Detect which cell encompasses the target text, then output its [x, y] center coordinate. 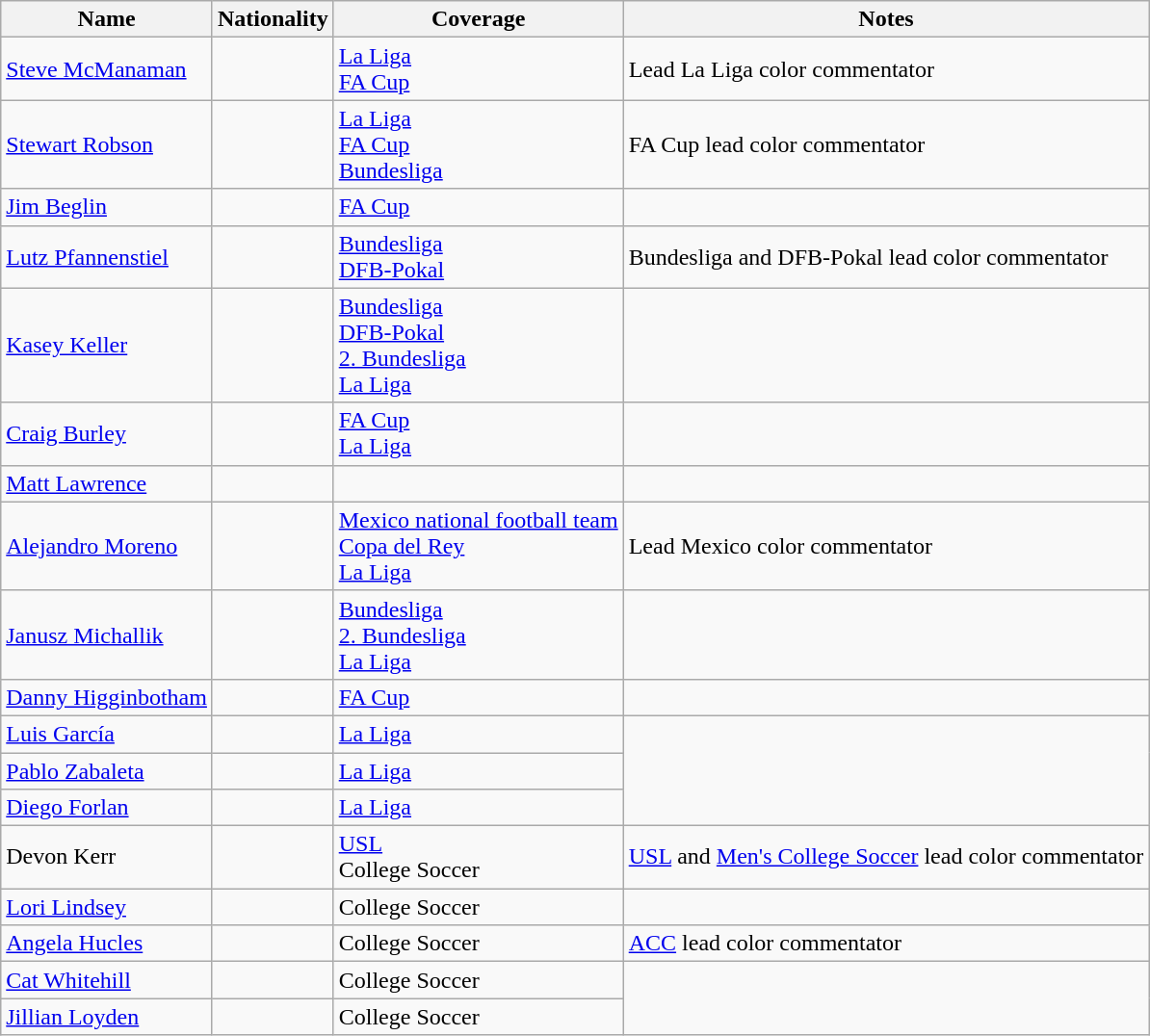
Jillian Loyden [107, 1017]
Diego Forlan [107, 808]
FA Cup lead color commentator [886, 144]
Coverage [478, 19]
Craig Burley [107, 433]
USL and Men's College Soccer lead color commentator [886, 857]
Kasey Keller [107, 345]
Angela Hucles [107, 944]
Lutz Pfannenstiel [107, 256]
Bundesliga and DFB-Pokal lead color commentator [886, 256]
Devon Kerr [107, 857]
Matt Lawrence [107, 483]
BundesligaDFB-Pokal2. BundesligaLa Liga [478, 345]
Steve McManaman [107, 69]
Cat Whitehill [107, 980]
Lead Mexico color commentator [886, 546]
Jim Beglin [107, 207]
Pablo Zabaleta [107, 771]
Lori Lindsey [107, 907]
Mexico national football teamCopa del ReyLa Liga [478, 546]
Name [107, 19]
BundesligaDFB-Pokal [478, 256]
La LigaFA CupBundesliga [478, 144]
Stewart Robson [107, 144]
Bundesliga2. BundesligaLa Liga [478, 635]
Janusz Michallik [107, 635]
USLCollege Soccer [478, 857]
Nationality [273, 19]
La LigaFA Cup [478, 69]
Danny Higginbotham [107, 697]
Notes [886, 19]
FA CupLa Liga [478, 433]
Alejandro Moreno [107, 546]
Lead La Liga color commentator [886, 69]
ACC lead color commentator [886, 944]
Luis García [107, 734]
